Pinpoint the cell where the given text exists, returning its (X, Y) midpoint coordinate. 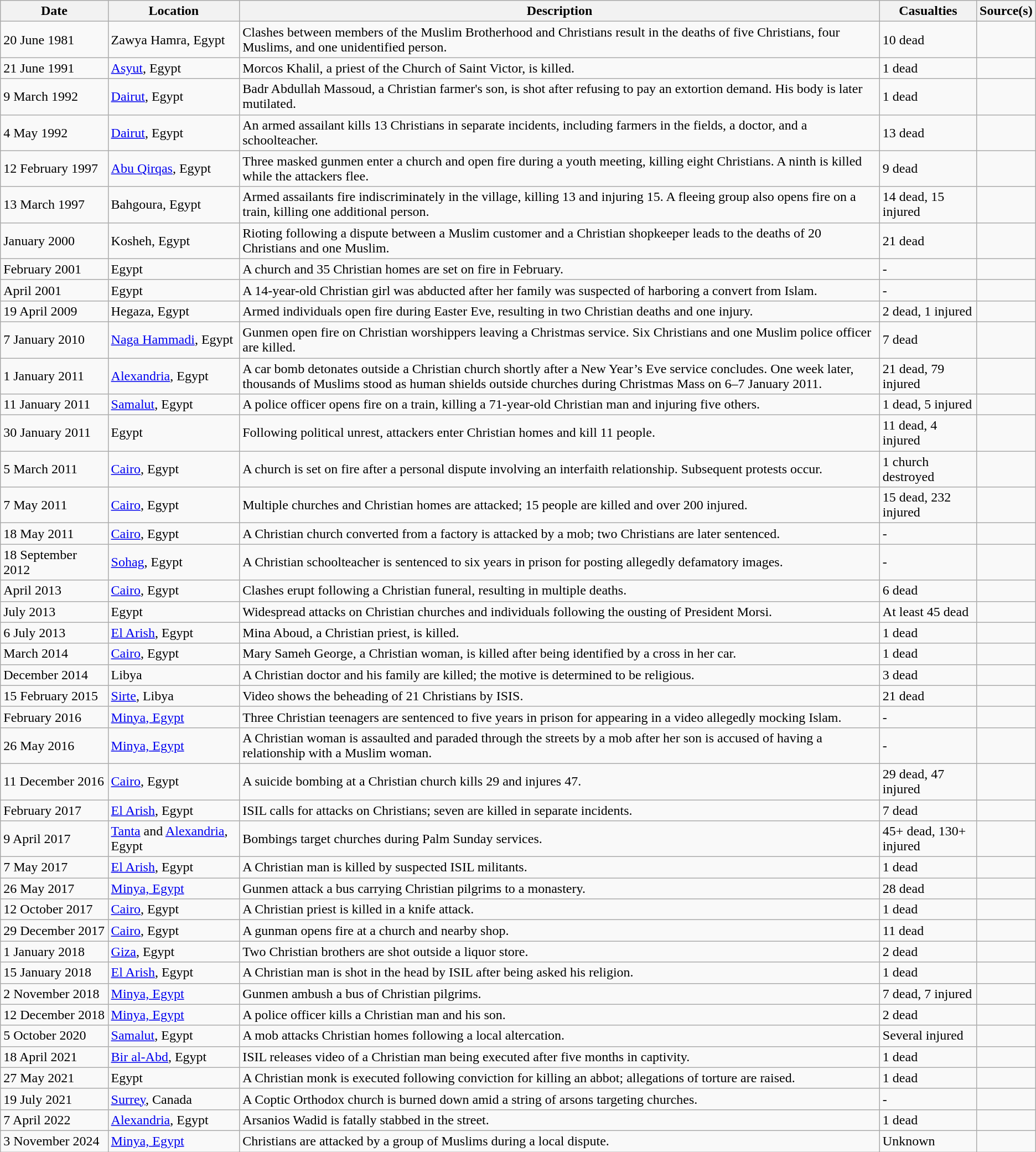
Mary Sameh George, a Christian woman, is killed after being identified by a cross in her car. (560, 654)
Gunmen attack a bus carrying Christian pilgrims to a monastery. (560, 888)
12 October 2017 (54, 910)
Two Christian brothers are shot outside a liquor store. (560, 952)
Source(s) (1006, 11)
A 14-year-old Christian girl was abducted after her family was suspected of harboring a convert from Islam. (560, 290)
14 dead, 15 injured (928, 205)
7 May 2011 (54, 505)
A Christian schoolteacher is sentenced to six years in prison for posting allegedly defamatory images. (560, 562)
A Christian priest is killed in a knife attack. (560, 910)
12 December 2018 (54, 1015)
Three Christian teenagers are sentenced to five years in prison for appearing in a video allegedly mocking Islam. (560, 717)
Bir al-Abd, Egypt (174, 1057)
3 dead (928, 675)
Armed individuals open fire during Easter Eve, resulting in two Christian deaths and one injury. (560, 311)
Video shows the beheading of 21 Christians by ISIS. (560, 696)
February 2016 (54, 717)
A church is set on fire after a personal dispute involving an interfaith relationship. Subsequent protests occur. (560, 469)
29 dead, 47 injured (928, 782)
Clashes erupt following a Christian funeral, resulting in multiple deaths. (560, 591)
A police officer opens fire on a train, killing a 71-year-old Christian man and injuring five others. (560, 405)
March 2014 (54, 654)
Tanta and Alexandria, Egypt (174, 839)
Kosheh, Egypt (174, 240)
10 dead (928, 40)
Badr Abdullah Massoud, a Christian farmer's son, is shot after refusing to pay an extortion demand. His body is later mutilated. (560, 96)
Sohag, Egypt (174, 562)
26 May 2017 (54, 888)
A Christian woman is assaulted and paraded through the streets by a mob after her son is accused of having a relationship with a Muslim woman. (560, 745)
15 January 2018 (54, 973)
1 dead, 5 injured (928, 405)
18 April 2021 (54, 1057)
Clashes between members of the Muslim Brotherhood and Christians result in the deaths of five Christians, four Muslims, and one unidentified person. (560, 40)
9 dead (928, 168)
July 2013 (54, 612)
December 2014 (54, 675)
15 dead, 232 injured (928, 505)
A gunman opens fire at a church and nearby shop. (560, 931)
19 July 2021 (54, 1099)
Sirte, Libya (174, 696)
11 dead, 4 injured (928, 433)
20 June 1981 (54, 40)
45+ dead, 130+ injured (928, 839)
Description (560, 11)
A Coptic Orthodox church is burned down amid a string of arsons targeting churches. (560, 1099)
13 March 1997 (54, 205)
1 January 2011 (54, 375)
11 dead (928, 931)
Rioting following a dispute between a Muslim customer and a Christian shopkeeper leads to the deaths of 20 Christians and one Muslim. (560, 240)
11 December 2016 (54, 782)
April 2001 (54, 290)
Date (54, 11)
4 May 1992 (54, 133)
Naga Hammadi, Egypt (174, 340)
Widespread attacks on Christian churches and individuals following the ousting of President Morsi. (560, 612)
Casualties (928, 11)
Arsanios Wadid is fatally stabbed in the street. (560, 1120)
A police officer kills a Christian man and his son. (560, 1015)
Gunmen ambush a bus of Christian pilgrims. (560, 994)
ISIL calls for attacks on Christians; seven are killed in separate incidents. (560, 810)
A Christian doctor and his family are killed; the motive is determined to be religious. (560, 675)
2 November 2018 (54, 994)
Bombings target churches during Palm Sunday services. (560, 839)
1 January 2018 (54, 952)
Unknown (928, 1141)
Gunmen open fire on Christian worshippers leaving a Christmas service. Six Christians and one Muslim police officer are killed. (560, 340)
A mob attacks Christian homes following a local altercation. (560, 1036)
1 church destroyed (928, 469)
2 dead, 1 injured (928, 311)
A Christian church converted from a factory is attacked by a mob; two Christians are later sentenced. (560, 534)
9 April 2017 (54, 839)
9 March 1992 (54, 96)
Hegaza, Egypt (174, 311)
6 July 2013 (54, 633)
7 dead, 7 injured (928, 994)
12 February 1997 (54, 168)
7 May 2017 (54, 867)
ISIL releases video of a Christian man being executed after five months in captivity. (560, 1057)
21 dead, 79 injured (928, 375)
13 dead (928, 133)
28 dead (928, 888)
Christians are attacked by a group of Muslims during a local dispute. (560, 1141)
Surrey, Canada (174, 1099)
Asyut, Egypt (174, 68)
A Christian man is killed by suspected ISIL militants. (560, 867)
21 June 1991 (54, 68)
April 2013 (54, 591)
February 2001 (54, 269)
January 2000 (54, 240)
11 January 2011 (54, 405)
27 May 2021 (54, 1078)
Mina Aboud, a Christian priest, is killed. (560, 633)
18 May 2011 (54, 534)
Multiple churches and Christian homes are attacked; 15 people are killed and over 200 injured. (560, 505)
7 April 2022 (54, 1120)
Giza, Egypt (174, 952)
5 March 2011 (54, 469)
An armed assailant kills 13 Christians in separate incidents, including farmers in the fields, a doctor, and a schoolteacher. (560, 133)
5 October 2020 (54, 1036)
26 May 2016 (54, 745)
Location (174, 11)
A suicide bombing at a Christian church kills 29 and injures 47. (560, 782)
15 February 2015 (54, 696)
7 January 2010 (54, 340)
A Christian man is shot in the head by ISIL after being asked his religion. (560, 973)
Following political unrest, attackers enter Christian homes and kill 11 people. (560, 433)
19 April 2009 (54, 311)
Three masked gunmen enter a church and open fire during a youth meeting, killing eight Christians. A ninth is killed while the attackers flee. (560, 168)
At least 45 dead (928, 612)
Zawya Hamra, Egypt (174, 40)
18 September 2012 (54, 562)
February 2017 (54, 810)
Bahgoura, Egypt (174, 205)
A church and 35 Christian homes are set on fire in February. (560, 269)
Several injured (928, 1036)
Abu Qirqas, Egypt (174, 168)
Morcos Khalil, a priest of the Church of Saint Victor, is killed. (560, 68)
29 December 2017 (54, 931)
Libya (174, 675)
30 January 2011 (54, 433)
A Christian monk is executed following conviction for killing an abbot; allegations of torture are raised. (560, 1078)
3 November 2024 (54, 1141)
6 dead (928, 591)
